For the text-containing cell, return its midpoint in (X, Y) coordinate format. 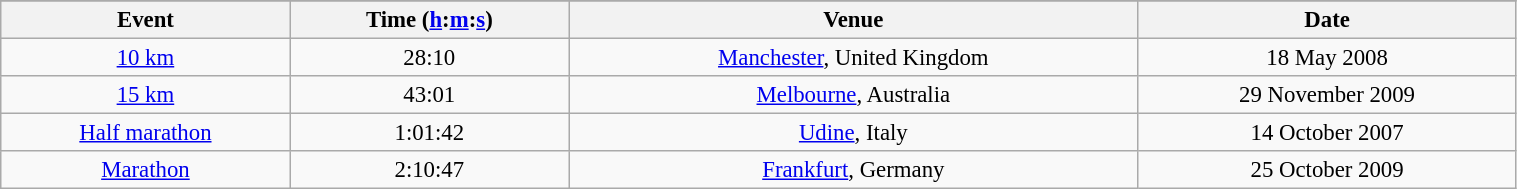
Manchester, United Kingdom (854, 58)
Date (1327, 20)
15 km (146, 95)
Melbourne, Australia (854, 95)
Udine, Italy (854, 133)
10 km (146, 58)
28:10 (429, 58)
29 November 2009 (1327, 95)
Venue (854, 20)
14 October 2007 (1327, 133)
Frankfurt, Germany (854, 170)
18 May 2008 (1327, 58)
2:10:47 (429, 170)
Marathon (146, 170)
43:01 (429, 95)
Time (h:m:s) (429, 20)
1:01:42 (429, 133)
Event (146, 20)
25 October 2009 (1327, 170)
Half marathon (146, 133)
